Determine the (X, Y) coordinate at the center of the cell enclosing the given text.  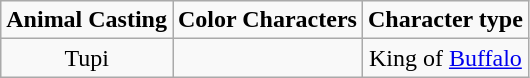
Character type (445, 20)
Animal Casting (87, 20)
Tupi (87, 58)
Color Characters (267, 20)
King of Buffalo (445, 58)
